Locate the cell with the specified text and output its [X, Y] center coordinate. 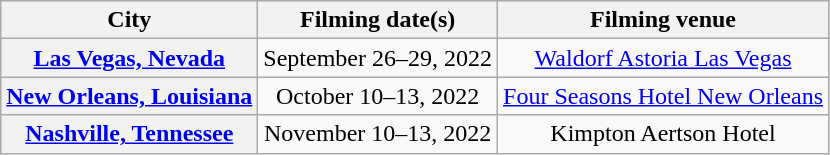
Filming venue [664, 20]
New Orleans, Louisiana [130, 96]
Filming date(s) [378, 20]
Waldorf Astoria Las Vegas [664, 58]
City [130, 20]
Las Vegas, Nevada [130, 58]
Kimpton Aertson Hotel [664, 134]
Four Seasons Hotel New Orleans [664, 96]
September 26–29, 2022 [378, 58]
October 10–13, 2022 [378, 96]
November 10–13, 2022 [378, 134]
Nashville, Tennessee [130, 134]
